Output the [x, y] coordinate of the center of the cell containing the given text.  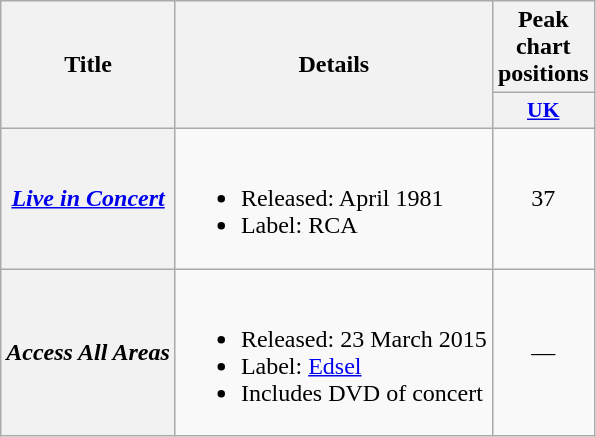
UK [543, 111]
— [543, 352]
Live in Concert [88, 198]
37 [543, 198]
Details [334, 65]
Access All Areas [88, 352]
Released: April 1981Label: RCA [334, 198]
Released: 23 March 2015Label: EdselIncludes DVD of concert [334, 352]
Title [88, 65]
Peak chart positions [543, 47]
